Determine the (X, Y) coordinate at the center of the cell enclosing the given text.  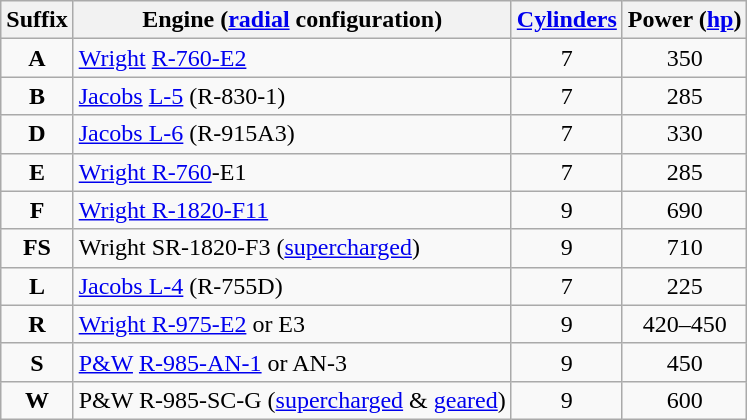
330 (684, 134)
D (37, 134)
S (37, 362)
P&W R-985-AN-1 or AN-3 (292, 362)
Wright SR-1820-F3 (supercharged) (292, 248)
450 (684, 362)
350 (684, 58)
Jacobs L-5 (R-830-1) (292, 96)
Power (hp) (684, 20)
225 (684, 286)
FS (37, 248)
Wright R-760-E1 (292, 172)
R (37, 324)
Cylinders (566, 20)
Wright R-1820-F11 (292, 210)
600 (684, 400)
Wright R-760-E2 (292, 58)
Suffix (37, 20)
W (37, 400)
L (37, 286)
A (37, 58)
Wright R-975-E2 or E3 (292, 324)
Jacobs L-4 (R-755D) (292, 286)
B (37, 96)
710 (684, 248)
P&W R-985-SC-G (supercharged & geared) (292, 400)
F (37, 210)
E (37, 172)
690 (684, 210)
420–450 (684, 324)
Jacobs L-6 (R-915A3) (292, 134)
Engine (radial configuration) (292, 20)
